Identify which cell holds the provided text, then report its [x, y] central coordinate. 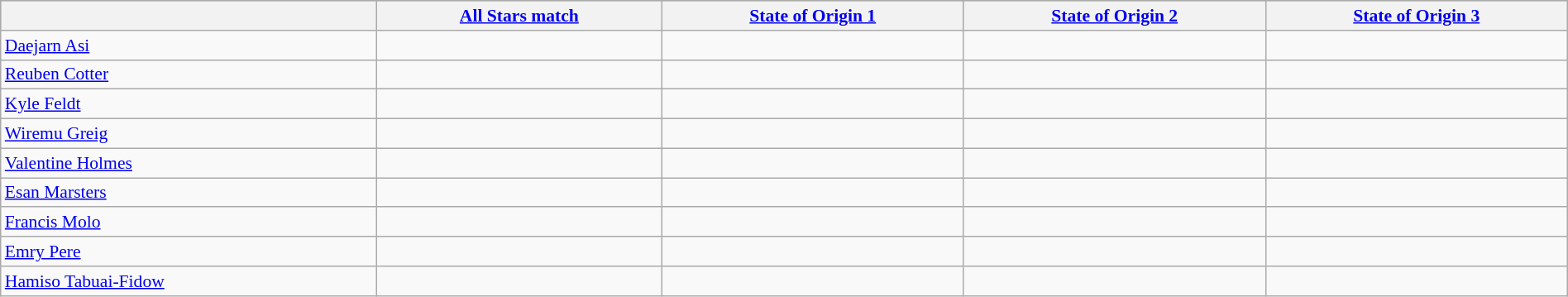
State of Origin 3 [1416, 16]
All Stars match [519, 16]
Wiremu Greig [189, 134]
Esan Marsters [189, 193]
Emry Pere [189, 251]
Valentine Holmes [189, 163]
Hamiso Tabuai-Fidow [189, 281]
Reuben Cotter [189, 74]
Francis Molo [189, 223]
State of Origin 2 [1115, 16]
Daejarn Asi [189, 46]
Kyle Feldt [189, 104]
State of Origin 1 [812, 16]
